Output the [x, y] coordinate of the center of the cell containing the given text.  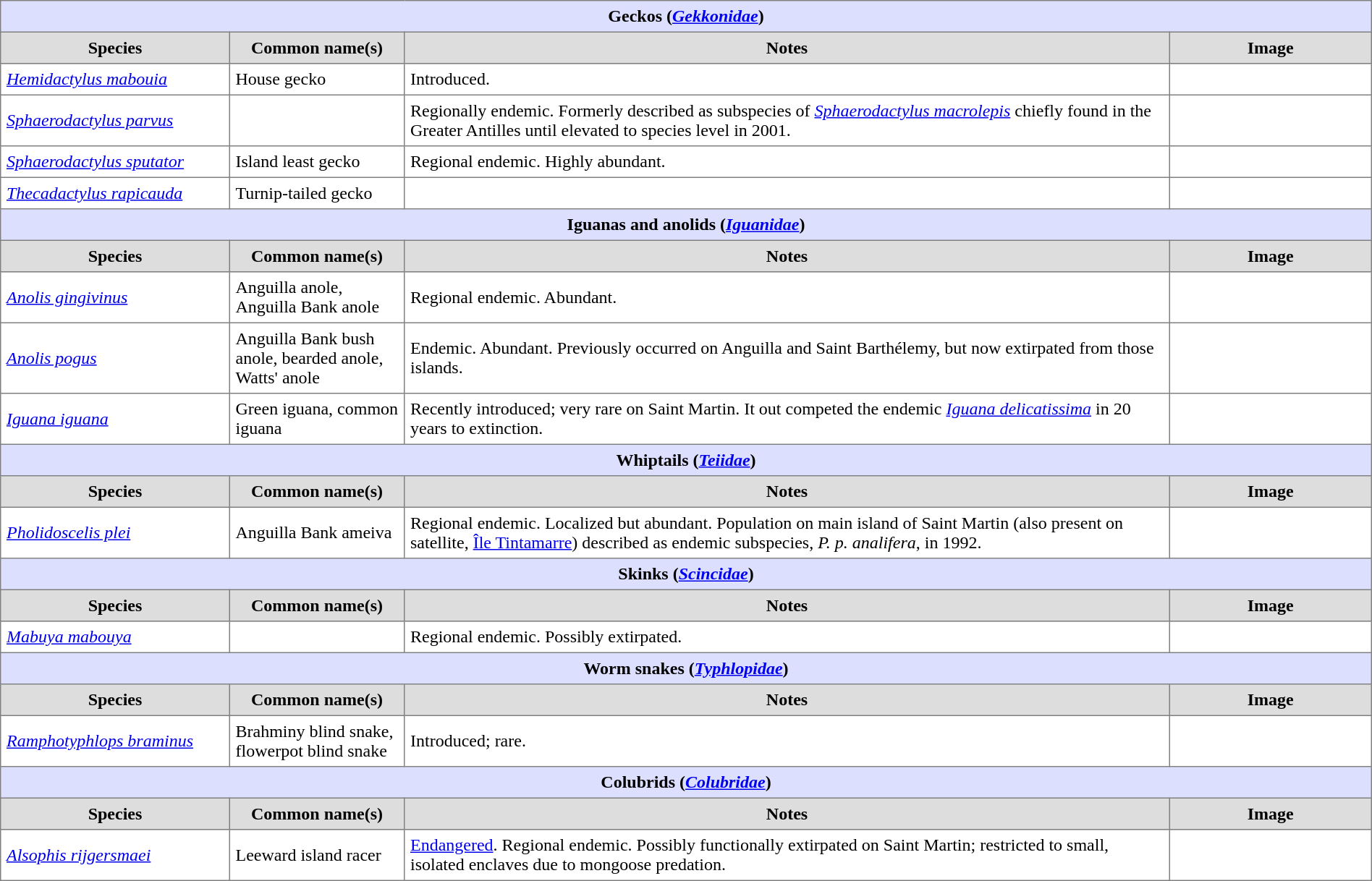
Introduced. [787, 80]
Geckos (Gekkonidae) [686, 17]
Sphaerodactylus parvus [115, 120]
Regional endemic. Abundant. [787, 297]
Colubrids (Colubridae) [686, 783]
Anolis gingivinus [115, 297]
Anguilla Bank bush anole, bearded anole, Watts' anole [317, 358]
Regional endemic. Possibly extirpated. [787, 637]
Thecadactylus rapicauda [115, 193]
Pholidoscelis plei [115, 532]
House gecko [317, 80]
Brahminy blind snake, flowerpot blind snake [317, 741]
Recently introduced; very rare on Saint Martin. It out competed the endemic Iguana delicatissima in 20 years to extinction. [787, 419]
Turnip-tailed gecko [317, 193]
Whiptails (Teiidae) [686, 460]
Introduced; rare. [787, 741]
Anguilla anole, Anguilla Bank anole [317, 297]
Iguanas and anolids (Iguanidae) [686, 225]
Anguilla Bank ameiva [317, 532]
Ramphotyphlops braminus [115, 741]
Alsophis rijgersmaei [115, 855]
Skinks (Scincidae) [686, 574]
Mabuya mabouya [115, 637]
Leeward island racer [317, 855]
Green iguana, common iguana [317, 419]
Anolis pogus [115, 358]
Worm snakes (Typhlopidae) [686, 668]
Island least gecko [317, 162]
Regional endemic. Highly abundant. [787, 162]
Endemic. Abundant. Previously occurred on Anguilla and Saint Barthélemy, but now extirpated from those islands. [787, 358]
Endangered. Regional endemic. Possibly functionally extirpated on Saint Martin; restricted to small, isolated enclaves due to mongoose predation. [787, 855]
Hemidactylus mabouia [115, 80]
Iguana iguana [115, 419]
Sphaerodactylus sputator [115, 162]
